Provide the [X, Y] coordinate of the cell's center where the given text is located.  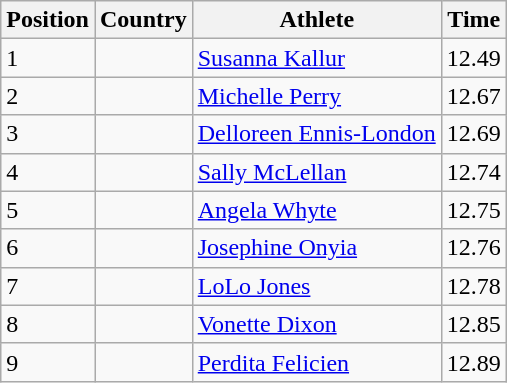
Vonette Dixon [316, 324]
12.76 [474, 248]
12.69 [474, 134]
12.75 [474, 210]
Athlete [316, 20]
2 [48, 96]
8 [48, 324]
12.78 [474, 286]
12.74 [474, 172]
Susanna Kallur [316, 58]
Time [474, 20]
12.89 [474, 362]
3 [48, 134]
12.49 [474, 58]
Sally McLellan [316, 172]
Michelle Perry [316, 96]
9 [48, 362]
12.85 [474, 324]
Country [143, 20]
Position [48, 20]
Josephine Onyia [316, 248]
Perdita Felicien [316, 362]
Angela Whyte [316, 210]
LoLo Jones [316, 286]
6 [48, 248]
12.67 [474, 96]
7 [48, 286]
1 [48, 58]
4 [48, 172]
5 [48, 210]
Delloreen Ennis-London [316, 134]
